Return the [x, y] coordinate for the center point of the cell that contains the specified text.  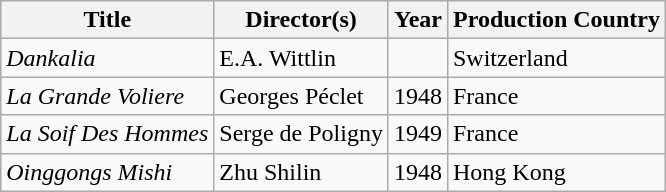
Production Country [556, 20]
1949 [418, 134]
La Grande Voliere [108, 96]
E.A. Wittlin [302, 58]
Dankalia [108, 58]
Title [108, 20]
Zhu Shilin [302, 172]
Oinggongs Mishi [108, 172]
Director(s) [302, 20]
Serge de Poligny [302, 134]
Switzerland [556, 58]
Georges Péclet [302, 96]
Hong Kong [556, 172]
Year [418, 20]
La Soif Des Hommes [108, 134]
